Identify which cell holds the provided text, then report its [x, y] central coordinate. 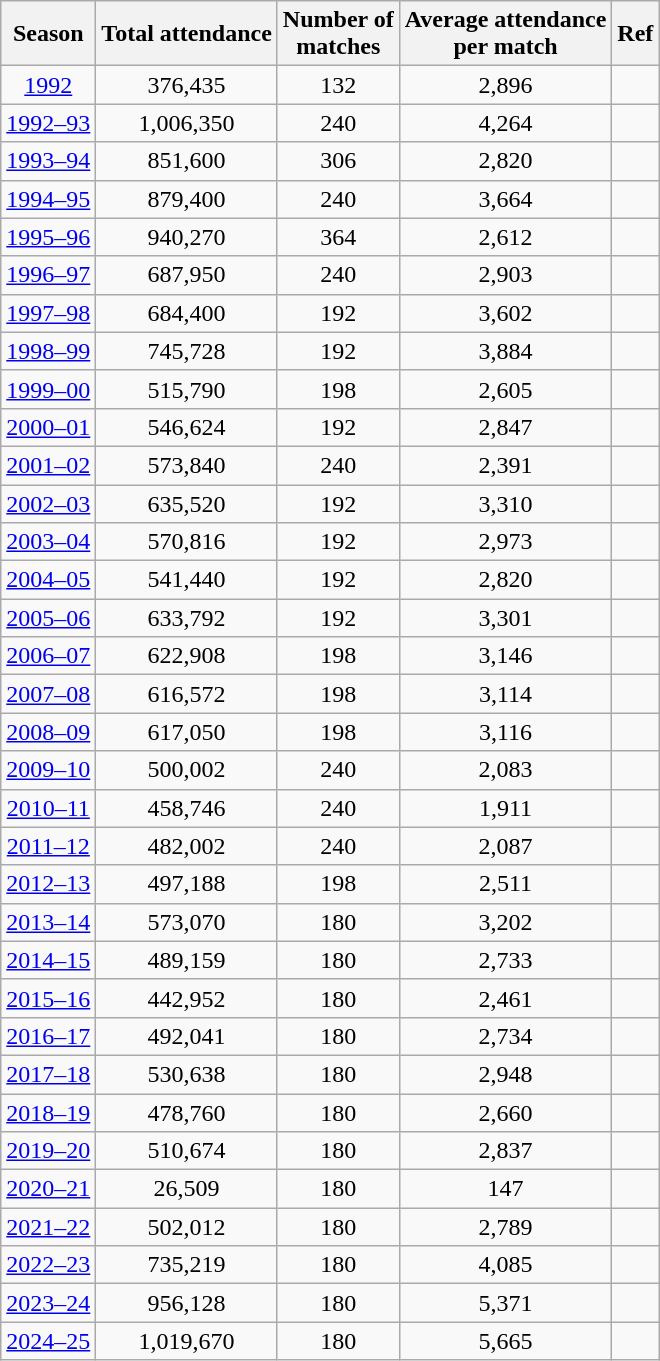
2,391 [506, 465]
2021–22 [48, 1227]
5,665 [506, 1341]
2,973 [506, 542]
489,159 [187, 960]
530,638 [187, 1074]
3,310 [506, 503]
2015–16 [48, 998]
4,264 [506, 123]
478,760 [187, 1113]
364 [338, 237]
2,733 [506, 960]
541,440 [187, 580]
1995–96 [48, 237]
2007–08 [48, 694]
3,301 [506, 618]
1994–95 [48, 199]
684,400 [187, 313]
2,660 [506, 1113]
2,605 [506, 389]
26,509 [187, 1189]
482,002 [187, 846]
2,612 [506, 237]
2022–23 [48, 1265]
1997–98 [48, 313]
1992–93 [48, 123]
Ref [636, 34]
2,511 [506, 884]
2,461 [506, 998]
1,006,350 [187, 123]
502,012 [187, 1227]
2019–20 [48, 1151]
458,746 [187, 808]
2004–05 [48, 580]
2006–07 [48, 656]
570,816 [187, 542]
573,070 [187, 922]
735,219 [187, 1265]
3,202 [506, 922]
1999–00 [48, 389]
2003–04 [48, 542]
Number of matches [338, 34]
2,083 [506, 770]
2,847 [506, 427]
2,837 [506, 1151]
2010–11 [48, 808]
3,146 [506, 656]
3,664 [506, 199]
851,600 [187, 161]
1992 [48, 85]
2002–03 [48, 503]
2,903 [506, 275]
2009–10 [48, 770]
2017–18 [48, 1074]
573,840 [187, 465]
3,116 [506, 732]
515,790 [187, 389]
147 [506, 1189]
2,896 [506, 85]
3,114 [506, 694]
2,789 [506, 1227]
546,624 [187, 427]
2001–02 [48, 465]
745,728 [187, 351]
956,128 [187, 1303]
2014–15 [48, 960]
500,002 [187, 770]
687,950 [187, 275]
Season [48, 34]
2024–25 [48, 1341]
940,270 [187, 237]
376,435 [187, 85]
306 [338, 161]
2000–01 [48, 427]
633,792 [187, 618]
2,087 [506, 846]
2023–24 [48, 1303]
1998–99 [48, 351]
132 [338, 85]
1,019,670 [187, 1341]
2,734 [506, 1036]
2005–06 [48, 618]
497,188 [187, 884]
2012–13 [48, 884]
1993–94 [48, 161]
5,371 [506, 1303]
3,602 [506, 313]
2020–21 [48, 1189]
879,400 [187, 199]
Average attendanceper match [506, 34]
3,884 [506, 351]
2008–09 [48, 732]
492,041 [187, 1036]
2011–12 [48, 846]
4,085 [506, 1265]
616,572 [187, 694]
1,911 [506, 808]
622,908 [187, 656]
2018–19 [48, 1113]
510,674 [187, 1151]
2016–17 [48, 1036]
2,948 [506, 1074]
617,050 [187, 732]
635,520 [187, 503]
442,952 [187, 998]
1996–97 [48, 275]
Total attendance [187, 34]
2013–14 [48, 922]
